Extract the (x, y) coordinate from the center of the cell holding the provided text.  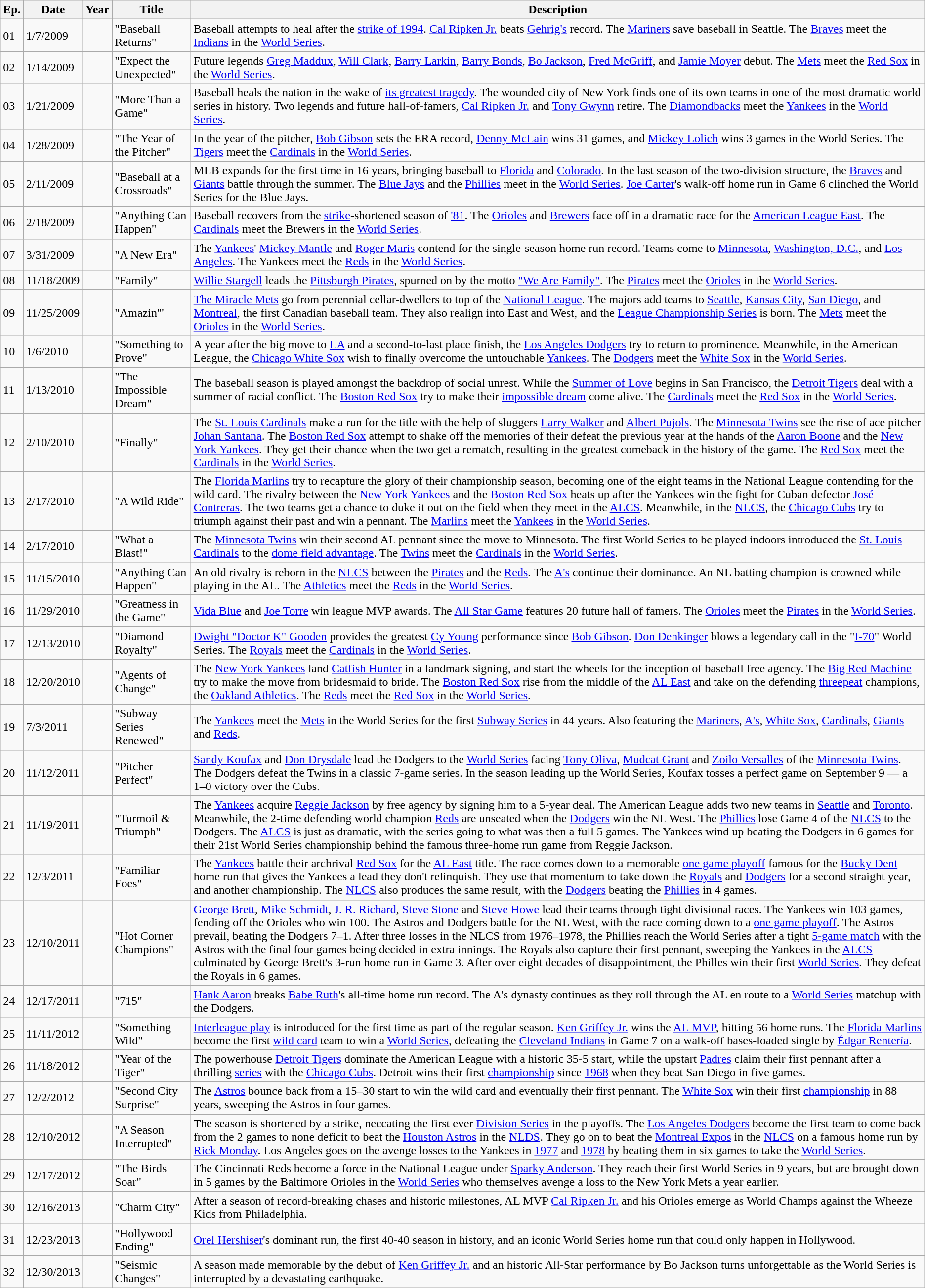
"Hollywood Ending" (152, 1240)
11/19/2011 (53, 825)
12/17/2011 (53, 1001)
2/11/2009 (53, 184)
12 (12, 443)
05 (12, 184)
1/14/2009 (53, 67)
"A New Era" (152, 255)
02 (12, 67)
09 (12, 312)
20 (12, 773)
"Familiar Foes" (152, 877)
11/11/2012 (53, 1034)
1/28/2009 (53, 145)
12/10/2012 (53, 1136)
1/6/2010 (53, 351)
30 (12, 1207)
"The Year of the Pitcher" (152, 145)
2/18/2009 (53, 222)
31 (12, 1240)
"Subway Series Renewed" (152, 727)
"Amazin'" (152, 312)
Orel Hershiser's dominant run, the first 40-40 season in history, and an iconic World Series home run that could only happen in Hollywood. (557, 1240)
16 (12, 611)
"Second City Surprise" (152, 1098)
03 (12, 106)
12/17/2012 (53, 1176)
Vida Blue and Joe Torre win league MVP awards. The All Star Game features 20 future hall of famers. The Orioles meet the Pirates in the World Series. (557, 611)
"A Season Interrupted" (152, 1136)
"Greatness in the Game" (152, 611)
1/21/2009 (53, 106)
"More Than a Game" (152, 106)
"Expect the Unexpected" (152, 67)
21 (12, 825)
"Diamond Royalty" (152, 643)
12/20/2010 (53, 682)
"What a Blast!" (152, 546)
"715" (152, 1001)
14 (12, 546)
"Pitcher Perfect" (152, 773)
06 (12, 222)
"The Impossible Dream" (152, 390)
15 (12, 579)
28 (12, 1136)
Year (98, 10)
"A Wild Ride" (152, 501)
27 (12, 1098)
11 (12, 390)
22 (12, 877)
26 (12, 1065)
2/10/2010 (53, 443)
11/18/2009 (53, 280)
"Finally" (152, 443)
18 (12, 682)
12/16/2013 (53, 1207)
24 (12, 1001)
12/3/2011 (53, 877)
11/12/2011 (53, 773)
"Baseball Returns" (152, 36)
12/10/2011 (53, 943)
11/15/2010 (53, 579)
25 (12, 1034)
17 (12, 643)
1/13/2010 (53, 390)
12/23/2013 (53, 1240)
12/30/2013 (53, 1272)
"Baseball at a Crossroads" (152, 184)
29 (12, 1176)
07 (12, 255)
01 (12, 36)
"The Birds Soar" (152, 1176)
"Year of the Tiger" (152, 1065)
11/18/2012 (53, 1065)
"Seismic Changes" (152, 1272)
"Agents of Change" (152, 682)
"Hot Corner Champions" (152, 943)
Date (53, 10)
"Charm City" (152, 1207)
11/25/2009 (53, 312)
10 (12, 351)
19 (12, 727)
32 (12, 1272)
Description (557, 10)
Ep. (12, 10)
3/31/2009 (53, 255)
"Turmoil & Triumph" (152, 825)
Title (152, 10)
12/13/2010 (53, 643)
23 (12, 943)
"Something to Prove" (152, 351)
08 (12, 280)
"Something Wild" (152, 1034)
12/2/2012 (53, 1098)
04 (12, 145)
13 (12, 501)
"Family" (152, 280)
1/7/2009 (53, 36)
11/29/2010 (53, 611)
7/3/2011 (53, 727)
Willie Stargell leads the Pittsburgh Pirates, spurned on by the motto "We Are Family". The Pirates meet the Orioles in the World Series. (557, 280)
